Capture the cell that displays the provided text and extract its (X, Y) central coordinate. 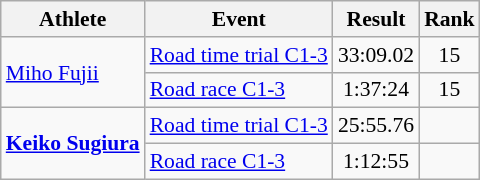
Rank (450, 19)
1:37:24 (376, 90)
Keiko Sugiura (73, 144)
33:09.02 (376, 55)
Athlete (73, 19)
25:55.76 (376, 126)
Result (376, 19)
Event (239, 19)
Miho Fujii (73, 72)
1:12:55 (376, 162)
